From the cell containing the given text, extract its center point as [x, y] coordinate. 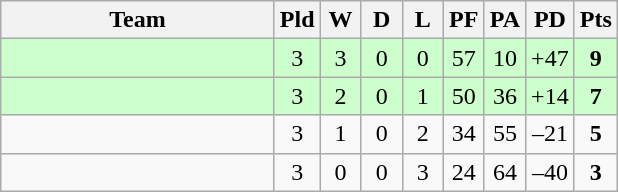
7 [596, 96]
+14 [550, 96]
–21 [550, 134]
34 [464, 134]
Pts [596, 20]
36 [504, 96]
10 [504, 58]
–40 [550, 172]
Pld [297, 20]
55 [504, 134]
PA [504, 20]
PF [464, 20]
5 [596, 134]
W [340, 20]
9 [596, 58]
57 [464, 58]
+47 [550, 58]
24 [464, 172]
50 [464, 96]
PD [550, 20]
Team [138, 20]
64 [504, 172]
L [422, 20]
D [382, 20]
